Find where the given text appears and provide that cell's center as [x, y] coordinate. 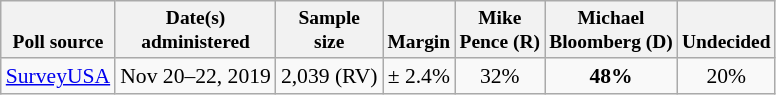
20% [726, 76]
Undecided [726, 30]
Poll source [58, 30]
48% [612, 76]
Nov 20–22, 2019 [196, 76]
Date(s)administered [196, 30]
Samplesize [330, 30]
± 2.4% [419, 76]
Margin [419, 30]
MikePence (R) [500, 30]
32% [500, 76]
SurveyUSA [58, 76]
MichaelBloomberg (D) [612, 30]
2,039 (RV) [330, 76]
